Return (X, Y) of the center of cell containing provided text 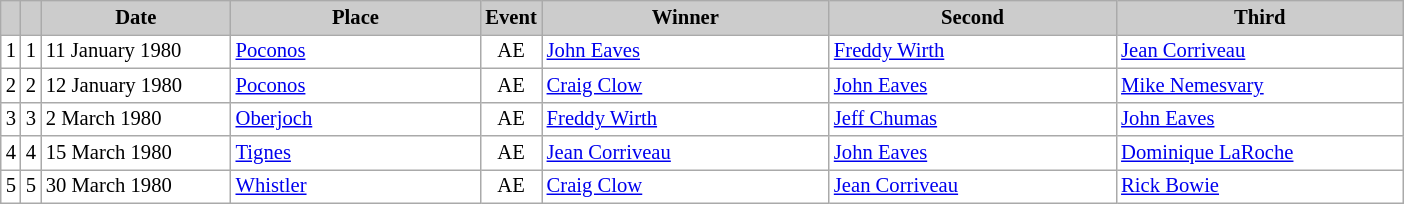
Event (510, 17)
Dominique LaRoche (1260, 153)
12 January 1980 (136, 85)
2 March 1980 (136, 119)
Date (136, 17)
15 March 1980 (136, 153)
Place (356, 17)
Whistler (356, 186)
Third (1260, 17)
30 March 1980 (136, 186)
Jeff Chumas (972, 119)
Oberjoch (356, 119)
Rick Bowie (1260, 186)
Mike Nemesvary (1260, 85)
11 January 1980 (136, 51)
Tignes (356, 153)
Second (972, 17)
Winner (686, 17)
